Locate the cell with the specified text and output its [X, Y] center coordinate. 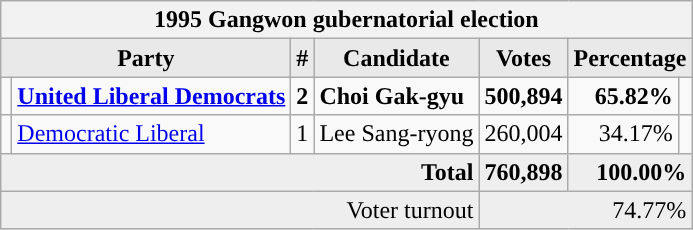
260,004 [524, 134]
34.17% [623, 134]
2 [302, 96]
Party [146, 58]
Choi Gak-gyu [396, 96]
Percentage [630, 58]
# [302, 58]
Voter turnout [240, 210]
Lee Sang-ryong [396, 134]
Democratic Liberal [152, 134]
1995 Gangwon gubernatorial election [346, 20]
Candidate [396, 58]
Votes [524, 58]
500,894 [524, 96]
100.00% [630, 172]
65.82% [623, 96]
United Liberal Democrats [152, 96]
1 [302, 134]
74.77% [586, 210]
Total [240, 172]
760,898 [524, 172]
